Output the [X, Y] coordinate of the center of the cell containing the given text.  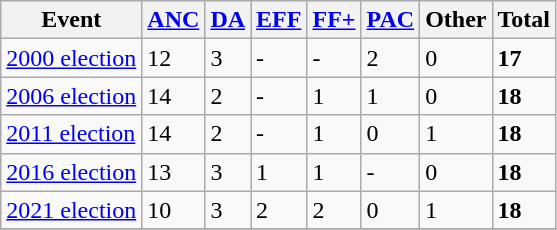
Event [72, 20]
2021 election [72, 210]
17 [524, 58]
FF+ [334, 20]
DA [228, 20]
2006 election [72, 96]
10 [174, 210]
Total [524, 20]
Other [456, 20]
12 [174, 58]
2000 election [72, 58]
13 [174, 172]
PAC [390, 20]
2016 election [72, 172]
2011 election [72, 134]
ANC [174, 20]
EFF [279, 20]
